Scan for the cell matching the given text and deliver its [x, y] coordinate at center. 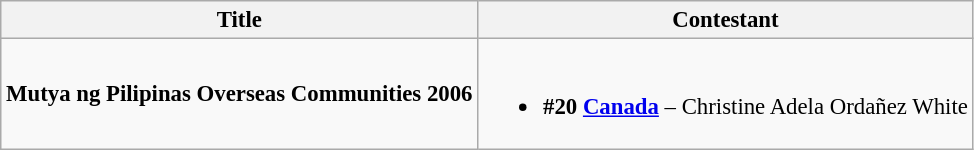
Contestant [726, 20]
Title [240, 20]
Mutya ng Pilipinas Overseas Communities 2006 [240, 94]
#20 Canada – Christine Adela Ordañez White [726, 94]
